For the text-containing cell, return its midpoint in (X, Y) coordinate format. 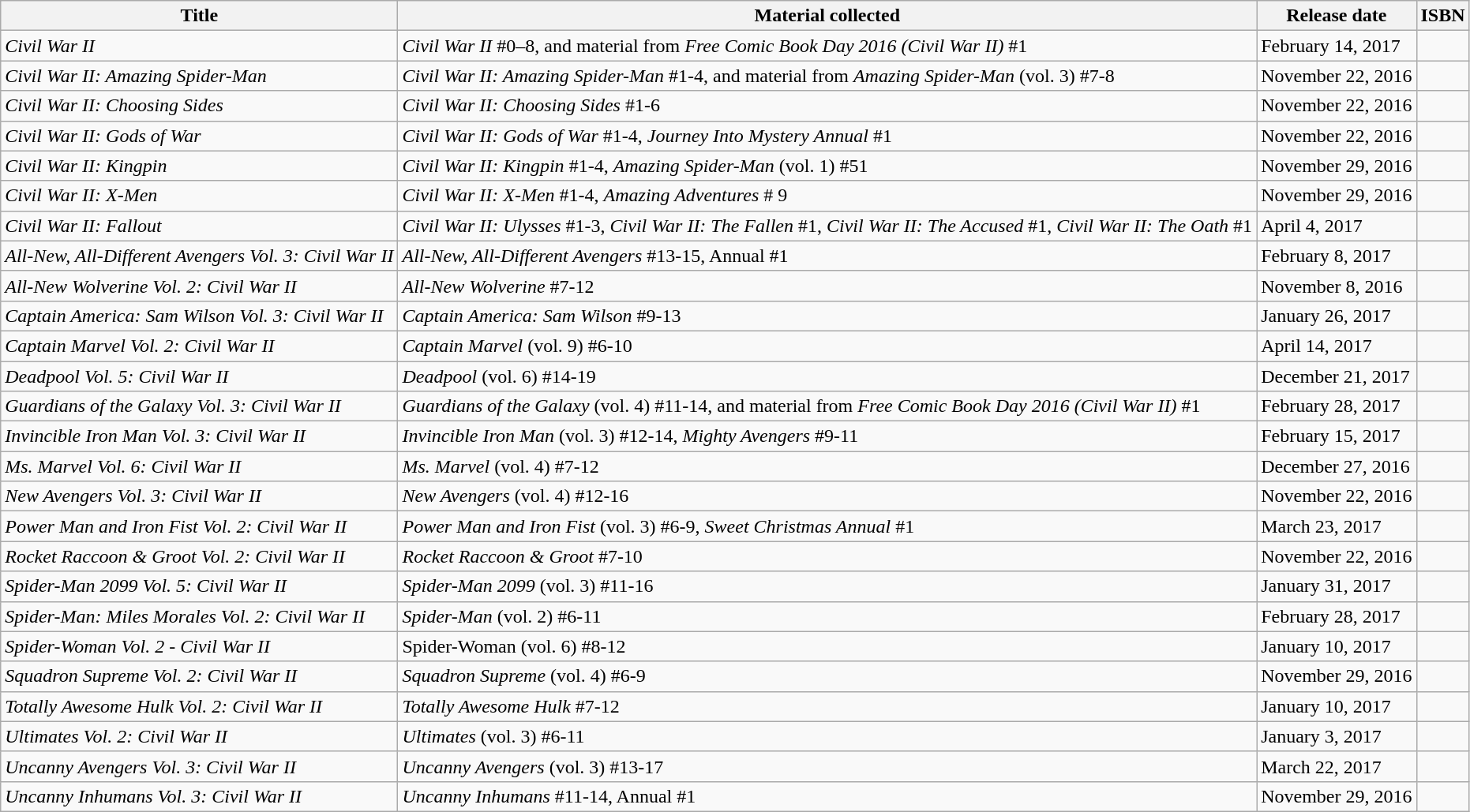
Spider-Man 2099 Vol. 5: Civil War II (199, 586)
March 23, 2017 (1337, 526)
January 26, 2017 (1337, 316)
Guardians of the Galaxy Vol. 3: Civil War II (199, 406)
Civil War II: Ulysses #1-3, Civil War II: The Fallen #1, Civil War II: The Accused #1, Civil War II: The Oath #1 (827, 226)
Uncanny Inhumans Vol. 3: Civil War II (199, 796)
Captain America: Sam Wilson Vol. 3: Civil War II (199, 316)
Civil War II: Amazing Spider-Man #1-4, and material from Amazing Spider-Man (vol. 3) #7-8 (827, 76)
Squadron Supreme (vol. 4) #6-9 (827, 676)
Release date (1337, 16)
Rocket Raccoon & Groot Vol. 2: Civil War II (199, 556)
Rocket Raccoon & Groot #7-10 (827, 556)
Guardians of the Galaxy (vol. 4) #11-14, and material from Free Comic Book Day 2016 (Civil War II) #1 (827, 406)
January 3, 2017 (1337, 736)
February 15, 2017 (1337, 436)
Civil War II: Fallout (199, 226)
Civil War II: X-Men #1-4, Amazing Adventures # 9 (827, 196)
Squadron Supreme Vol. 2: Civil War II (199, 676)
Totally Awesome Hulk #7-12 (827, 706)
Ms. Marvel (vol. 4) #7-12 (827, 466)
December 21, 2017 (1337, 376)
Civil War II: Gods of War (199, 136)
April 14, 2017 (1337, 346)
New Avengers (vol. 4) #12-16 (827, 496)
Spider-Man 2099 (vol. 3) #11-16 (827, 586)
Deadpool (vol. 6) #14-19 (827, 376)
Uncanny Inhumans #11-14, Annual #1 (827, 796)
Captain America: Sam Wilson #9-13 (827, 316)
Power Man and Iron Fist (vol. 3) #6-9, Sweet Christmas Annual #1 (827, 526)
Deadpool Vol. 5: Civil War II (199, 376)
Invincible Iron Man (vol. 3) #12-14, Mighty Avengers #9-11 (827, 436)
Title (199, 16)
Material collected (827, 16)
Totally Awesome Hulk Vol. 2: Civil War II (199, 706)
December 27, 2016 (1337, 466)
Civil War II #0–8, and material from Free Comic Book Day 2016 (Civil War II) #1 (827, 46)
Spider-Man (vol. 2) #6-11 (827, 616)
January 31, 2017 (1337, 586)
All-New, All-Different Avengers Vol. 3: Civil War II (199, 256)
All-New Wolverine #7-12 (827, 286)
Civil War II: Gods of War #1-4, Journey Into Mystery Annual #1 (827, 136)
Civil War II: Choosing Sides (199, 106)
Ultimates (vol. 3) #6-11 (827, 736)
All-New, All-Different Avengers #13-15, Annual #1 (827, 256)
Power Man and Iron Fist Vol. 2: Civil War II (199, 526)
March 22, 2017 (1337, 766)
Civil War II: Amazing Spider-Man (199, 76)
Spider-Woman Vol. 2 - Civil War II (199, 646)
February 14, 2017 (1337, 46)
Uncanny Avengers (vol. 3) #13-17 (827, 766)
Civil War II: Kingpin (199, 166)
Civil War II: Choosing Sides #1-6 (827, 106)
Captain Marvel (vol. 9) #6-10 (827, 346)
Spider-Man: Miles Morales Vol. 2: Civil War II (199, 616)
February 8, 2017 (1337, 256)
April 4, 2017 (1337, 226)
Ms. Marvel Vol. 6: Civil War II (199, 466)
All-New Wolverine Vol. 2: Civil War II (199, 286)
Spider-Woman (vol. 6) #8-12 (827, 646)
November 8, 2016 (1337, 286)
Civil War II: Kingpin #1-4, Amazing Spider-Man (vol. 1) #51 (827, 166)
Civil War II (199, 46)
New Avengers Vol. 3: Civil War II (199, 496)
Ultimates Vol. 2: Civil War II (199, 736)
Civil War II: X-Men (199, 196)
ISBN (1443, 16)
Captain Marvel Vol. 2: Civil War II (199, 346)
Uncanny Avengers Vol. 3: Civil War II (199, 766)
Invincible Iron Man Vol. 3: Civil War II (199, 436)
